For the text-containing cell, return its midpoint in [x, y] coordinate format. 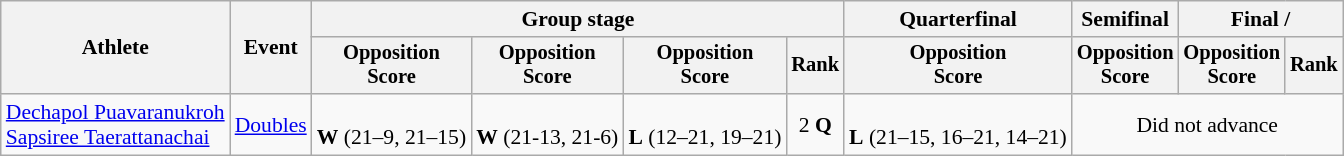
L (12–21, 19–21) [704, 124]
Did not advance [1208, 124]
Group stage [578, 19]
Doubles [271, 124]
Final / [1260, 19]
Quarterfinal [958, 19]
Event [271, 48]
Athlete [116, 48]
W (21-13, 21-6) [547, 124]
Dechapol PuavaranukrohSapsiree Taerattanachai [116, 124]
Semifinal [1126, 19]
2 Q [815, 124]
L (21–15, 16–21, 14–21) [958, 124]
W (21–9, 21–15) [392, 124]
